Identify which cell holds the provided text, then report its [x, y] central coordinate. 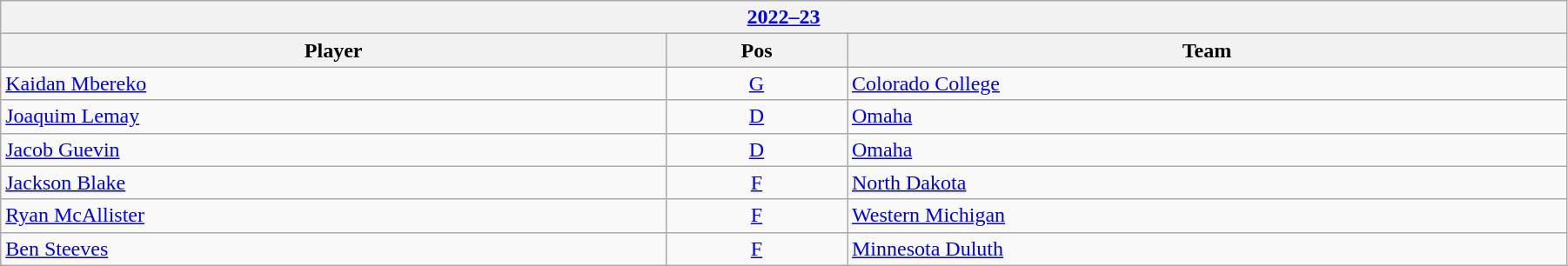
Joaquim Lemay [334, 116]
Colorado College [1208, 83]
Jackson Blake [334, 183]
Ben Steeves [334, 249]
North Dakota [1208, 183]
Player [334, 50]
G [756, 83]
Kaidan Mbereko [334, 83]
Western Michigan [1208, 216]
Minnesota Duluth [1208, 249]
Team [1208, 50]
Ryan McAllister [334, 216]
Jacob Guevin [334, 150]
2022–23 [784, 17]
Pos [756, 50]
